For the text-containing cell, return its midpoint in (x, y) coordinate format. 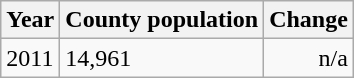
2011 (30, 58)
Year (30, 20)
14,961 (162, 58)
n/a (309, 58)
County population (162, 20)
Change (309, 20)
